Locate the cell with the specified text and output its [x, y] center coordinate. 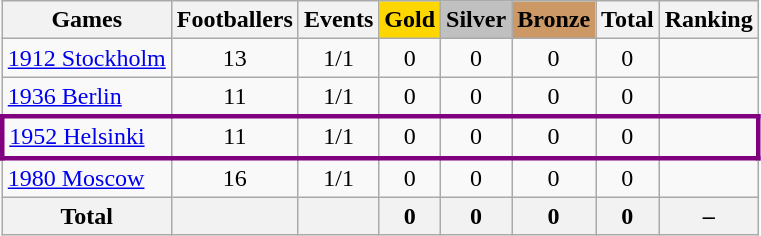
Ranking [708, 20]
16 [234, 178]
Events [338, 20]
Bronze [554, 20]
Games [86, 20]
1936 Berlin [86, 97]
– [708, 216]
13 [234, 58]
1952 Helsinki [86, 136]
Silver [476, 20]
1912 Stockholm [86, 58]
Gold [410, 20]
1980 Moscow [86, 178]
Footballers [234, 20]
